Determine the (x, y) coordinate at the center of the cell enclosing the given text.  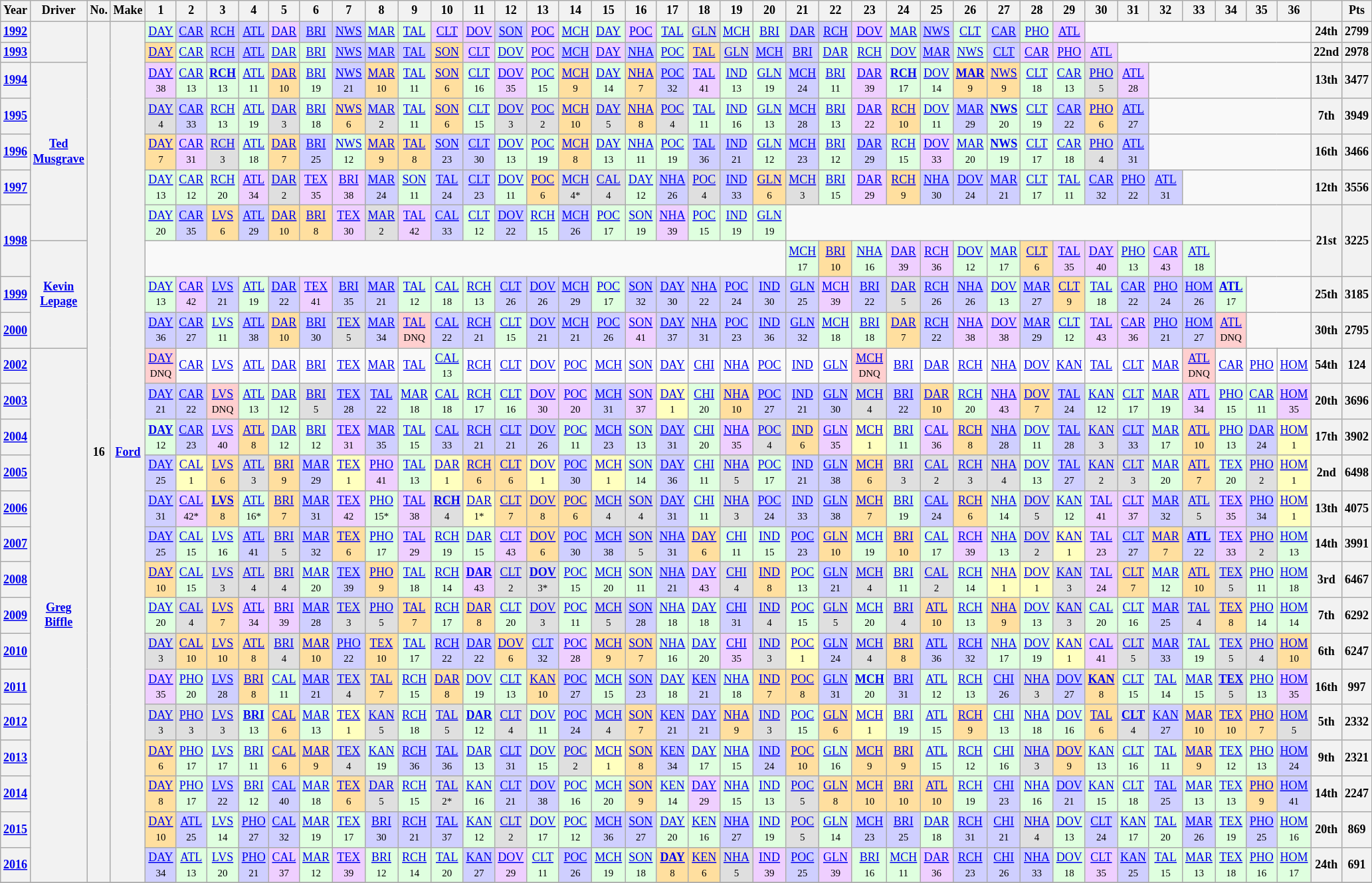
IND4 (769, 615)
TEX17 (348, 829)
6th (1326, 651)
2795 (1357, 330)
BRI7 (284, 508)
DAYDNQ (161, 366)
25 (937, 11)
HOM17 (1294, 865)
KAN13 (1102, 758)
SON19 (641, 223)
GLN35 (836, 437)
BRI38 (348, 187)
2009 (16, 615)
LVS11 (223, 330)
CAL10 (191, 651)
SON4 (641, 508)
PHO41 (381, 473)
DOV7 (1037, 401)
2013 (16, 758)
SON28 (641, 615)
DAR1* (479, 508)
BRI3 (904, 473)
30th (1326, 330)
DOV16 (1069, 722)
1993 (16, 52)
3949 (1357, 116)
2008 (16, 580)
KAN15 (1102, 794)
GLN8 (836, 794)
CAL24 (937, 508)
2011 (16, 687)
CLT11 (542, 865)
5 (284, 11)
DAR43 (479, 580)
CAR18 (1069, 152)
TEX31 (348, 437)
2004 (16, 437)
DAR15 (479, 544)
SON41 (641, 330)
CAL37 (284, 865)
KAN16 (479, 794)
DOV8 (542, 508)
25th (1326, 294)
2000 (16, 330)
SON9 (641, 794)
HOM24 (1294, 758)
TEX33 (1231, 544)
12 (511, 11)
DOV12 (970, 259)
CAR33 (191, 116)
PHO14 (1262, 615)
CLT13 (511, 687)
NHA17 (1004, 651)
2nd (1326, 473)
GLN5 (836, 615)
26 (970, 11)
TEX19 (1231, 829)
3 (223, 11)
DAY43 (704, 580)
HOM27 (1199, 330)
15 (609, 11)
CAR35 (191, 223)
13 (542, 11)
6247 (1357, 651)
PHO15* (381, 508)
PHO3 (191, 722)
CAR11 (1262, 401)
18 (704, 11)
NHA13 (1004, 544)
CAL41 (1102, 651)
DOV9 (1069, 758)
LVS22 (223, 794)
HOM14 (1294, 615)
Ted Musgrave (58, 151)
DOV2 (1037, 544)
3902 (1357, 437)
KAN (1069, 366)
No. (98, 11)
ATL27 (1133, 116)
NHA27 (737, 829)
CAR12 (191, 187)
TEX30 (348, 223)
32 (1165, 11)
34 (1231, 11)
CLT31 (511, 758)
DAR18 (937, 829)
19 (737, 11)
DAR1 (446, 473)
DAY5 (609, 116)
GLN12 (769, 152)
3185 (1357, 294)
HOM10 (1294, 651)
2012 (16, 722)
POC10 (803, 758)
TAL29 (415, 544)
DAY14 (609, 80)
CAR27 (191, 330)
RCH26 (937, 294)
BRI16 (869, 865)
9th (1326, 758)
CHI35 (737, 651)
23 (869, 11)
Pts (1357, 11)
DOV22 (511, 223)
LVS17 (223, 758)
DOV15 (542, 758)
TEX42 (348, 508)
KAN10 (542, 687)
CLT20 (511, 615)
MCH8 (575, 152)
PHO25 (1262, 829)
MCH11 (904, 865)
IND24 (769, 758)
2007 (16, 544)
MAR24 (381, 187)
RCH18 (415, 722)
2010 (16, 651)
3466 (1357, 152)
ATL17 (1231, 294)
PHO15 (1231, 401)
MCH5 (609, 615)
TEX3 (348, 615)
KEN14 (672, 794)
MCH39 (836, 294)
MAR7 (1165, 544)
CLT23 (479, 187)
CAL40 (284, 794)
GLN39 (836, 865)
TAL17 (415, 651)
CHI4 (737, 580)
MCH28 (803, 116)
PHO27 (254, 829)
TAL22 (381, 401)
CLT37 (1133, 508)
CLT19 (1037, 116)
DAY38 (161, 80)
27 (1004, 11)
ATL4 (254, 580)
DAR36 (937, 865)
CHI23 (1004, 794)
2 (191, 11)
35 (1262, 11)
TAL25 (1165, 794)
KAN8 (1102, 687)
TAL35 (1069, 259)
TAL12 (415, 294)
TAL27 (1069, 473)
ATL38 (254, 330)
DAR3 (284, 116)
TEX20 (1231, 473)
TAL5 (446, 722)
HOM (1294, 366)
7 (348, 11)
8 (381, 11)
3556 (1357, 187)
33 (1199, 11)
1994 (16, 80)
IND15 (769, 544)
124 (1357, 366)
IND8 (769, 580)
KEN16 (704, 829)
POC13 (803, 580)
MCH3 (803, 187)
PHO34 (1262, 508)
21st (1326, 241)
DAY34 (161, 865)
6292 (1357, 615)
BRI39 (284, 615)
24 (904, 11)
SON32 (641, 294)
2015 (16, 829)
CLT3 (1133, 473)
CLT33 (1133, 437)
MCH17 (803, 259)
TAL13 (415, 473)
CAR43 (1165, 259)
IND6 (803, 437)
PHO20 (191, 687)
KEN6 (704, 865)
2005 (16, 473)
6467 (1357, 580)
MAR33 (1165, 651)
691 (1357, 865)
TAL6 (1102, 722)
CAL42* (191, 508)
17 (672, 11)
CLT5 (1133, 651)
SON8 (641, 758)
RCH12 (970, 758)
MAR28 (316, 615)
TAL28 (1069, 437)
1998 (16, 241)
POC1 (803, 651)
ATL7 (1199, 473)
POC32 (672, 80)
ATL3 (254, 473)
12th (1326, 187)
DOV35 (511, 80)
NHA1 (1004, 580)
ATL41 (254, 544)
TAL23 (1102, 544)
POC16 (575, 794)
HOM13 (1294, 544)
LVS (223, 366)
PHO11 (1262, 580)
DOV3* (542, 580)
POC20 (575, 401)
RCH31 (970, 829)
DOV18 (1069, 865)
DAR2 (284, 187)
6498 (1357, 473)
SON27 (641, 829)
HOM5 (1294, 722)
RCH4 (446, 508)
CLT30 (479, 152)
DAY29 (704, 794)
TAL37 (446, 829)
CLT43 (511, 544)
CLT35 (1102, 865)
997 (1357, 687)
TALDNQ (415, 330)
CAL32 (284, 829)
DAY30 (672, 294)
11 (479, 11)
DOV29 (511, 865)
DOV33 (937, 152)
MCH26 (575, 223)
1992 (16, 32)
DAY17 (704, 758)
GLN30 (836, 401)
GLN24 (836, 651)
KAN5 (381, 722)
PHO24 (1165, 294)
IND7 (769, 687)
DAY4 (161, 116)
2002 (16, 366)
DAY1 (672, 401)
CAR31 (191, 152)
MAR31 (316, 508)
4 (254, 11)
ATL36 (937, 651)
NHA11 (641, 152)
SON5 (641, 544)
NHA38 (970, 330)
2332 (1357, 722)
1997 (16, 187)
NHA43 (1004, 401)
NWS12 (348, 152)
3696 (1357, 401)
3225 (1357, 241)
MCHDNQ (869, 366)
2978 (1357, 52)
KAN19 (381, 758)
TAL4 (1199, 615)
MCH38 (609, 544)
MCH36 (609, 829)
RCH8 (970, 437)
NHA35 (737, 437)
SON13 (641, 437)
DAY40 (1102, 259)
CAL17 (937, 544)
PHO6 (1102, 116)
NWS6 (348, 116)
GLN31 (836, 687)
IND30 (769, 294)
MCH6 (869, 473)
PHO7 (1262, 722)
NHA28 (1004, 437)
CAL1 (191, 473)
CAR36 (1133, 330)
MCH4* (575, 187)
CHI16 (1004, 758)
2006 (16, 508)
DOV27 (1069, 687)
GLN10 (836, 544)
3991 (1357, 544)
CLT27 (1133, 544)
DAY35 (161, 687)
RCH39 (970, 544)
DOV17 (542, 829)
TAL14 (1165, 687)
CAL11 (284, 687)
ATL25 (191, 829)
PHO16 (1262, 865)
MAR34 (381, 330)
MAR25 (1165, 615)
TAL8 (415, 152)
NHA14 (1004, 508)
14 (575, 11)
ATL11 (254, 80)
RCH32 (970, 651)
SON37 (641, 401)
TAL42 (415, 223)
POC12 (575, 829)
ATL5 (1199, 508)
5th (1326, 722)
2321 (1357, 758)
NHA30 (937, 187)
MAR27 (1037, 294)
CAL20 (1102, 615)
NWS19 (1004, 152)
TEX41 (316, 294)
DAR13 (479, 758)
4075 (1357, 508)
POC25 (803, 865)
NHA33 (1037, 865)
17th (1326, 437)
2014 (16, 794)
ATL16* (254, 508)
LVS14 (223, 829)
Make (128, 11)
IND36 (769, 330)
GLN13 (769, 116)
TAL43 (1102, 330)
ATL12 (937, 687)
LVS7 (223, 615)
CLT32 (542, 651)
TEX13 (1231, 794)
TAL19 (1199, 651)
1999 (16, 294)
TAL38 (415, 508)
GLN25 (803, 294)
MCH31 (609, 401)
NWS9 (1004, 80)
TEX18 (1231, 865)
KEN34 (672, 758)
KAN25 (1133, 865)
TEX (348, 366)
LVS10 (223, 651)
CLT24 (1102, 829)
HOM18 (1294, 580)
DAR24 (1262, 437)
21 (803, 11)
1995 (16, 116)
LVS8 (223, 508)
HOM16 (1294, 829)
GLN21 (836, 580)
CAL36 (937, 437)
NHA22 (704, 294)
2247 (1357, 794)
DOV30 (542, 401)
CHI13 (1004, 722)
LVS28 (223, 687)
10 (446, 11)
LVS21 (223, 294)
TEX12 (1231, 758)
2799 (1357, 32)
22 (836, 11)
NHA10 (737, 401)
1 (161, 11)
CLT9 (1069, 294)
DAY37 (672, 330)
MAR15 (1199, 687)
2016 (16, 865)
NWS21 (348, 80)
22nd (1326, 52)
Greg Biffle (58, 615)
KAN17 (1133, 829)
CAR32 (1102, 187)
CAR23 (191, 437)
ATL29 (254, 223)
RCH23 (970, 865)
30 (1102, 11)
HOM26 (1199, 294)
54th (1326, 366)
CHI (704, 366)
MCH29 (575, 294)
ATL28 (1133, 80)
28 (1037, 11)
6 (316, 11)
CAL13 (446, 366)
CHI21 (1004, 829)
KAN2 (1102, 473)
NHA39 (672, 223)
2003 (16, 401)
869 (1357, 829)
36 (1294, 11)
CAL22 (446, 330)
9 (415, 11)
29 (1069, 11)
SON14 (641, 473)
LVSDNQ (223, 401)
GLN14 (836, 829)
HOM41 (1294, 794)
TEX8 (1231, 615)
LVS16 (223, 544)
NHA8 (641, 116)
DAY7 (161, 152)
CHI31 (737, 615)
NHA7 (641, 80)
MCH24 (803, 80)
31 (1133, 11)
MCH15 (609, 687)
TAL2* (446, 794)
3477 (1357, 80)
Year (16, 11)
GLN16 (836, 758)
3rd (1326, 580)
ATL22 (1199, 544)
DOV14 (937, 80)
RCH10 (904, 116)
BRI31 (904, 687)
NWS20 (1004, 116)
IND (803, 366)
NHA21 (672, 580)
Kevin Lepage (58, 295)
BRI35 (348, 294)
DOV5 (1037, 508)
IND39 (769, 865)
SON18 (641, 865)
LVS20 (223, 865)
TEX28 (348, 401)
IND16 (737, 116)
20 (769, 11)
MCH21 (575, 330)
MAR35 (381, 437)
CLT26 (511, 294)
Driver (58, 11)
DOV24 (970, 187)
POC8 (803, 687)
LVS40 (223, 437)
CAR42 (191, 294)
1996 (16, 152)
POC28 (575, 651)
MCH18 (836, 330)
MCH7 (869, 508)
BRI15 (836, 187)
Ford (128, 452)
MAR26 (1199, 829)
GLN32 (803, 330)
